Output the (x, y) coordinate of the center of the cell containing the given text.  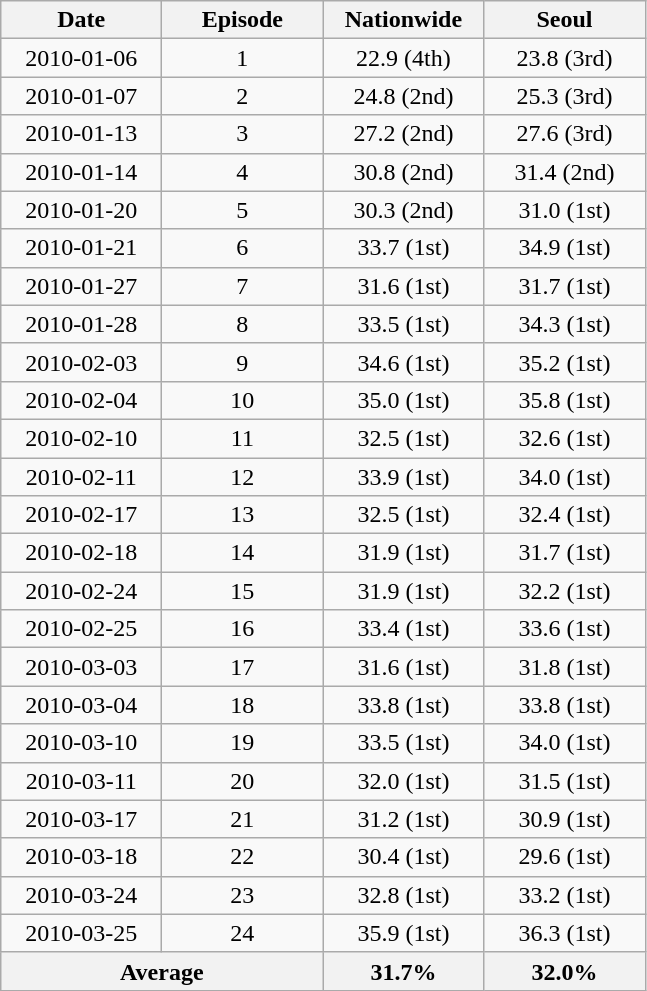
2010-02-11 (82, 477)
32.4 (1st) (564, 515)
Nationwide (404, 20)
2010-03-10 (82, 743)
24 (242, 933)
23.8 (3rd) (564, 58)
35.9 (1st) (404, 933)
2010-02-10 (82, 438)
3 (242, 134)
2010-01-21 (82, 248)
2 (242, 96)
2010-01-20 (82, 210)
33.4 (1st) (404, 629)
29.6 (1st) (564, 857)
2010-03-18 (82, 857)
31.5 (1st) (564, 781)
15 (242, 591)
2010-01-14 (82, 172)
35.0 (1st) (404, 400)
18 (242, 705)
2010-03-24 (82, 895)
31.7% (404, 971)
10 (242, 400)
33.6 (1st) (564, 629)
17 (242, 667)
30.9 (1st) (564, 819)
27.2 (2nd) (404, 134)
34.6 (1st) (404, 362)
33.9 (1st) (404, 477)
12 (242, 477)
34.9 (1st) (564, 248)
2010-01-27 (82, 286)
2010-02-04 (82, 400)
33.7 (1st) (404, 248)
31.2 (1st) (404, 819)
7 (242, 286)
32.6 (1st) (564, 438)
32.0% (564, 971)
2010-01-28 (82, 324)
2010-03-11 (82, 781)
9 (242, 362)
5 (242, 210)
Seoul (564, 20)
2010-01-06 (82, 58)
2010-02-25 (82, 629)
30.8 (2nd) (404, 172)
14 (242, 553)
13 (242, 515)
Date (82, 20)
35.8 (1st) (564, 400)
27.6 (3rd) (564, 134)
30.4 (1st) (404, 857)
2010-01-07 (82, 96)
2010-03-17 (82, 819)
2010-02-24 (82, 591)
6 (242, 248)
20 (242, 781)
22 (242, 857)
2010-02-03 (82, 362)
4 (242, 172)
31.8 (1st) (564, 667)
8 (242, 324)
32.0 (1st) (404, 781)
11 (242, 438)
33.2 (1st) (564, 895)
Average (162, 971)
35.2 (1st) (564, 362)
32.8 (1st) (404, 895)
2010-03-03 (82, 667)
22.9 (4th) (404, 58)
23 (242, 895)
32.2 (1st) (564, 591)
Episode (242, 20)
2010-02-17 (82, 515)
2010-03-25 (82, 933)
1 (242, 58)
2010-03-04 (82, 705)
19 (242, 743)
30.3 (2nd) (404, 210)
24.8 (2nd) (404, 96)
2010-01-13 (82, 134)
31.0 (1st) (564, 210)
21 (242, 819)
31.4 (2nd) (564, 172)
2010-02-18 (82, 553)
36.3 (1st) (564, 933)
34.3 (1st) (564, 324)
25.3 (3rd) (564, 96)
16 (242, 629)
